Provide the [x, y] coordinate of the cell's center where the given text is located.  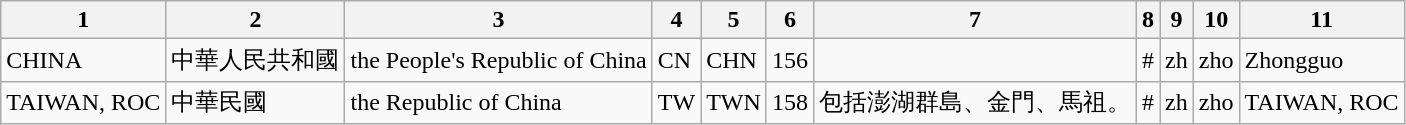
TW [676, 102]
TWN [734, 102]
10 [1216, 20]
6 [790, 20]
2 [256, 20]
中華人民共和國 [256, 60]
CN [676, 60]
9 [1177, 20]
the Republic of China [498, 102]
the People's Republic of China [498, 60]
4 [676, 20]
158 [790, 102]
1 [84, 20]
CHINA [84, 60]
Zhongguo [1322, 60]
11 [1322, 20]
7 [974, 20]
中華民國 [256, 102]
8 [1148, 20]
5 [734, 20]
包括澎湖群島、金門、馬祖。 [974, 102]
156 [790, 60]
CHN [734, 60]
3 [498, 20]
